Find where the given text appears and provide that cell's center as [x, y] coordinate. 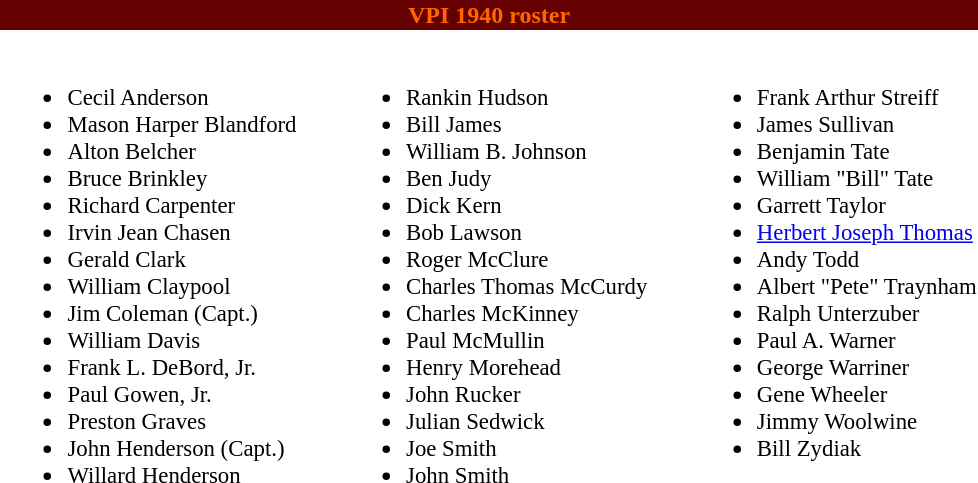
VPI 1940 roster [489, 15]
